Detect which cell encompasses the target text, then output its (x, y) center coordinate. 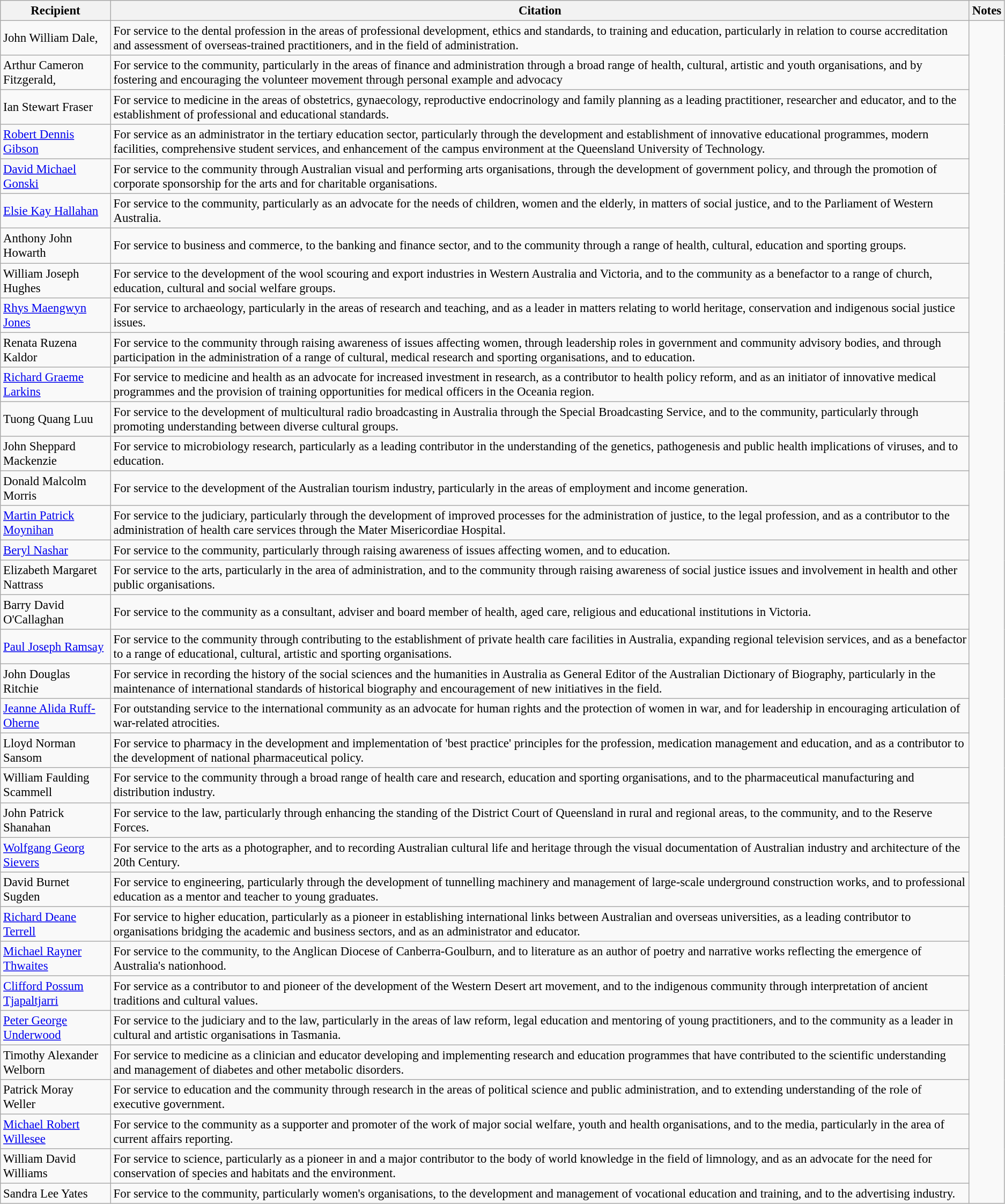
John Sheppard Mackenzie (56, 454)
Clifford Possum Tjapaltjarri (56, 993)
Donald Malcolm Morris (56, 488)
Rhys Maengwyn Jones (56, 315)
Citation (540, 11)
For service to the community as a consultant, adviser and board member of health, aged care, religious and educational institutions in Victoria. (540, 612)
Barry David O'Callaghan (56, 612)
Renata Ruzena Kaldor (56, 350)
Michael Robert Willesee (56, 1132)
Wolfgang Georg Sievers (56, 854)
Patrick Moray Weller (56, 1097)
Elsie Kay Hallahan (56, 211)
Jeanne Alida Ruff-Oherne (56, 716)
John Douglas Ritchie (56, 682)
Beryl Nashar (56, 550)
William David Williams (56, 1166)
Ian Stewart Fraser (56, 107)
Richard Deane Terrell (56, 924)
Paul Joseph Ramsay (56, 646)
Tuong Quang Luu (56, 419)
John William Dale, (56, 39)
For service to the development of the Australian tourism industry, particularly in the areas of employment and income generation. (540, 488)
William Joseph Hughes (56, 281)
Anthony John Howarth (56, 246)
Arthur Cameron Fitzgerald, (56, 73)
Robert Dennis Gibson (56, 142)
Martin Patrick Moynihan (56, 523)
Recipient (56, 11)
Peter George Underwood (56, 1028)
Notes (987, 11)
David Michael Gonski (56, 177)
Sandra Lee Yates (56, 1194)
David Burnet Sugden (56, 889)
Timothy Alexander Welborn (56, 1062)
William Faulding Scammell (56, 786)
John Patrick Shanahan (56, 820)
Elizabeth Margaret Nattrass (56, 578)
For service to the community, particularly through raising awareness of issues affecting women, and to education. (540, 550)
Michael Rayner Thwaites (56, 958)
Lloyd Norman Sansom (56, 750)
Richard Graeme Larkins (56, 384)
